Capture the cell that displays the provided text and extract its (X, Y) central coordinate. 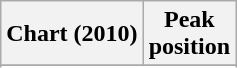
Chart (2010) (72, 34)
Peakposition (189, 34)
